Return the [x, y] coordinate for the center point of the cell that contains the specified text.  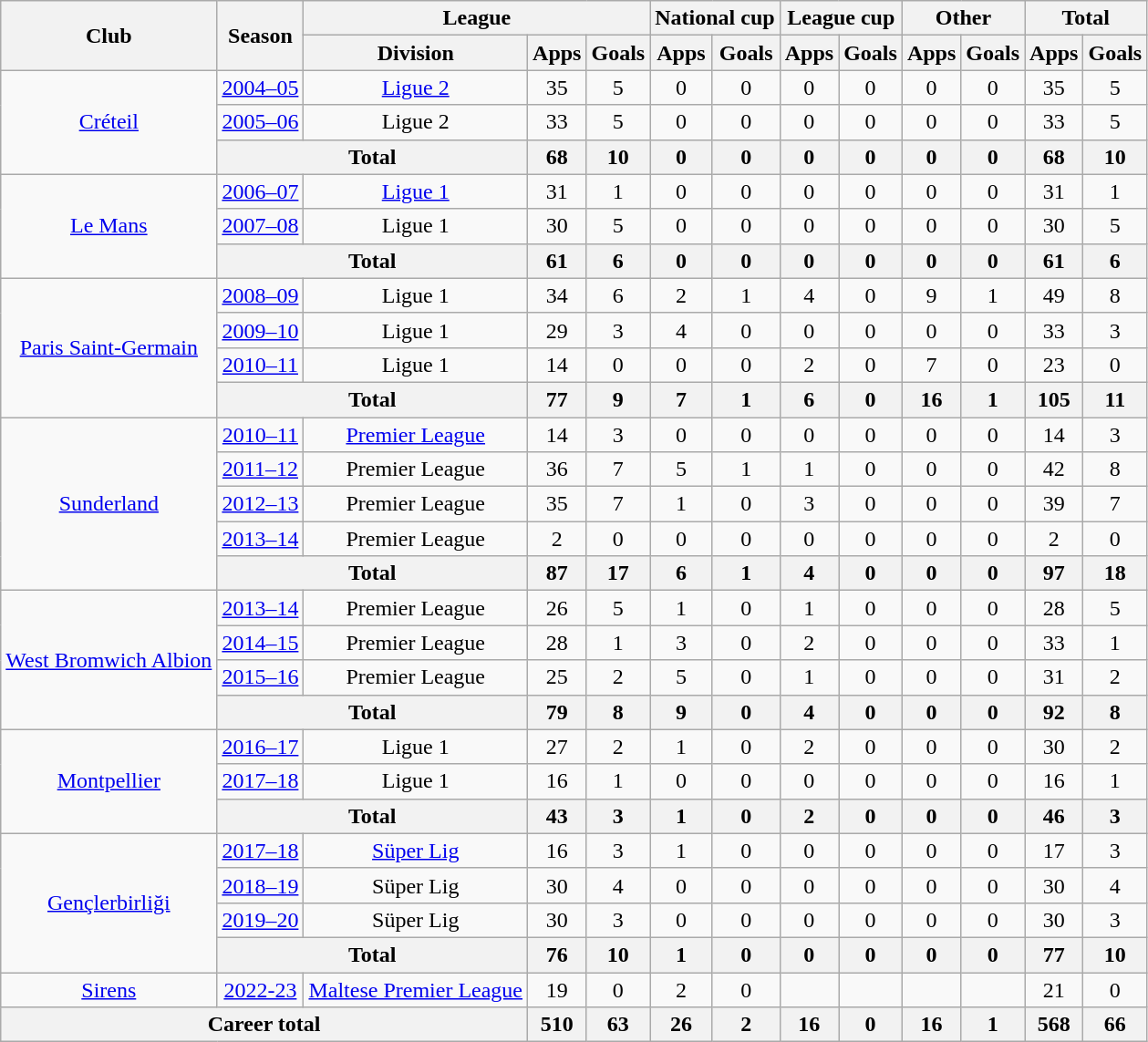
Sunderland [109, 504]
23 [1054, 365]
63 [618, 1025]
Montpellier [109, 781]
18 [1115, 573]
Club [109, 36]
568 [1054, 1025]
League [477, 18]
Season [261, 36]
2005–06 [261, 122]
2008–09 [261, 295]
87 [557, 573]
46 [1054, 816]
27 [557, 747]
Sirens [109, 989]
11 [1115, 399]
2018–19 [261, 885]
42 [1054, 469]
2015–16 [261, 677]
Division [416, 53]
2011–12 [261, 469]
2014–15 [261, 643]
2016–17 [261, 747]
2009–10 [261, 330]
510 [557, 1025]
39 [1054, 504]
34 [557, 295]
79 [557, 712]
2012–13 [261, 504]
National cup [715, 18]
Gençlerbirliği [109, 903]
92 [1054, 712]
Paris Saint-Germain [109, 347]
49 [1054, 295]
West Bromwich Albion [109, 660]
66 [1115, 1025]
25 [557, 677]
Maltese Premier League [416, 989]
2022-23 [261, 989]
19 [557, 989]
21 [1054, 989]
2019–20 [261, 920]
43 [557, 816]
2004–05 [261, 88]
2007–08 [261, 226]
76 [557, 954]
Créteil [109, 122]
Career total [264, 1025]
League cup [841, 18]
36 [557, 469]
105 [1054, 399]
Le Mans [109, 226]
Other [963, 18]
29 [557, 330]
97 [1054, 573]
2006–07 [261, 191]
